Detect which cell encompasses the target text, then output its (X, Y) center coordinate. 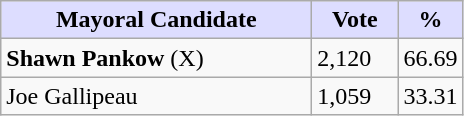
66.69 (430, 58)
Shawn Pankow (X) (156, 58)
Joe Gallipeau (156, 96)
2,120 (355, 58)
Vote (355, 20)
33.31 (430, 96)
Mayoral Candidate (156, 20)
% (430, 20)
1,059 (355, 96)
